Return the [X, Y] coordinate for the center point of the cell that contains the specified text.  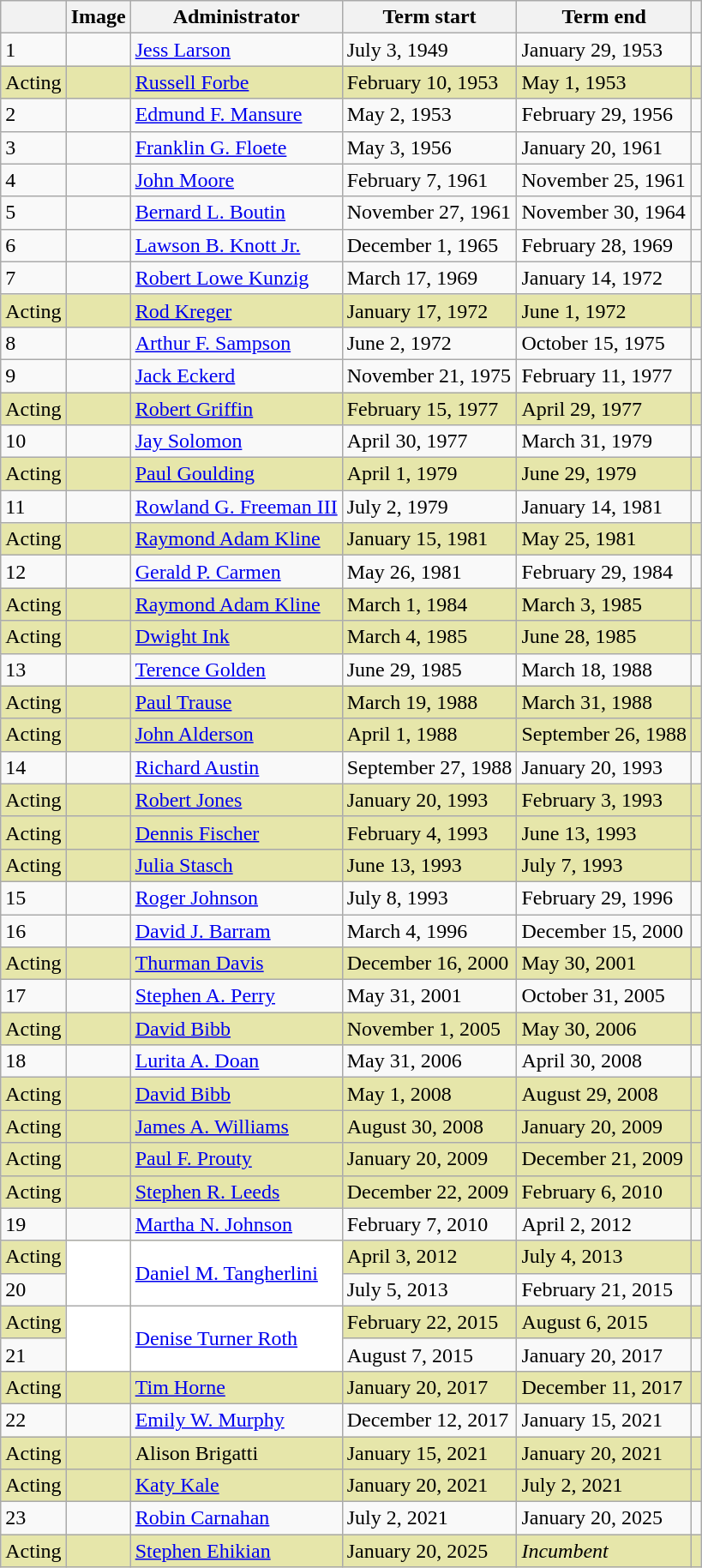
April 3, 2012 [429, 1257]
Julia Stasch [237, 865]
July 8, 1993 [429, 898]
Lawson B. Knott Jr. [237, 245]
January 29, 1953 [604, 50]
Paul Goulding [237, 474]
Robin Carnahan [237, 1518]
9 [33, 375]
18 [33, 1061]
7 [33, 278]
May 30, 2001 [604, 964]
Robert Lowe Kunzig [237, 278]
11 [33, 507]
March 18, 1988 [604, 670]
February 21, 2015 [604, 1289]
July 2, 1979 [429, 507]
5 [33, 213]
May 26, 1981 [429, 572]
2 [33, 115]
April 2, 2012 [604, 1224]
September 26, 1988 [604, 735]
May 1, 1953 [604, 82]
Jess Larson [237, 50]
October 31, 2005 [604, 996]
16 [33, 930]
October 15, 1975 [604, 343]
Tim Horne [237, 1387]
June 29, 1985 [429, 670]
November 25, 1961 [604, 180]
March 1, 1984 [429, 604]
February 15, 1977 [429, 409]
15 [33, 898]
November 30, 1964 [604, 213]
February 22, 2015 [429, 1322]
December 22, 2009 [429, 1192]
April 30, 1977 [429, 442]
February 4, 1993 [429, 832]
Terence Golden [237, 670]
March 3, 1985 [604, 604]
June 1, 1972 [604, 310]
4 [33, 180]
Russell Forbe [237, 82]
19 [33, 1224]
March 31, 1979 [604, 442]
April 1, 1979 [429, 474]
December 16, 2000 [429, 964]
Emily W. Murphy [237, 1420]
Paul Trause [237, 702]
13 [33, 670]
3 [33, 147]
February 11, 1977 [604, 375]
Robert Jones [237, 800]
14 [33, 767]
Alison Brigatti [237, 1453]
March 19, 1988 [429, 702]
July 7, 1993 [604, 865]
January 20, 1961 [604, 147]
Term start [429, 17]
December 12, 2017 [429, 1420]
May 2, 1953 [429, 115]
Jay Solomon [237, 442]
May 31, 2006 [429, 1061]
November 27, 1961 [429, 213]
Stephen Ehikian [237, 1551]
June 29, 1979 [604, 474]
February 7, 2010 [429, 1224]
Term end [604, 17]
December 1, 1965 [429, 245]
February 3, 1993 [604, 800]
James A. Williams [237, 1126]
April 1, 1988 [429, 735]
22 [33, 1420]
Jack Eckerd [237, 375]
November 1, 2005 [429, 1029]
Roger Johnson [237, 898]
April 30, 2008 [604, 1061]
Paul F. Prouty [237, 1159]
December 21, 2009 [604, 1159]
Dwight Ink [237, 637]
July 5, 2013 [429, 1289]
August 29, 2008 [604, 1094]
July 4, 2013 [604, 1257]
Lurita A. Doan [237, 1061]
May 3, 1956 [429, 147]
6 [33, 245]
Rowland G. Freeman III [237, 507]
January 14, 1972 [604, 278]
John Moore [237, 180]
February 6, 2010 [604, 1192]
February 29, 1996 [604, 898]
Administrator [237, 17]
Thurman Davis [237, 964]
20 [33, 1289]
January 15, 1981 [429, 539]
David J. Barram [237, 930]
Gerald P. Carmen [237, 572]
Martha N. Johnson [237, 1224]
10 [33, 442]
February 29, 1984 [604, 572]
August 30, 2008 [429, 1126]
12 [33, 572]
August 6, 2015 [604, 1322]
May 31, 2001 [429, 996]
January 14, 1981 [604, 507]
John Alderson [237, 735]
Denise Turner Roth [237, 1338]
Franklin G. Floete [237, 147]
November 21, 1975 [429, 375]
Arthur F. Sampson [237, 343]
Stephen A. Perry [237, 996]
February 28, 1969 [604, 245]
Katy Kale [237, 1486]
Robert Griffin [237, 409]
Stephen R. Leeds [237, 1192]
February 7, 1961 [429, 180]
February 29, 1956 [604, 115]
21 [33, 1355]
March 4, 1985 [429, 637]
September 27, 1988 [429, 767]
Bernard L. Boutin [237, 213]
June 28, 1985 [604, 637]
June 2, 1972 [429, 343]
August 7, 2015 [429, 1355]
May 1, 2008 [429, 1094]
March 31, 1988 [604, 702]
March 4, 1996 [429, 930]
January 17, 1972 [429, 310]
Image [98, 17]
1 [33, 50]
December 11, 2017 [604, 1387]
Daniel M. Tangherlini [237, 1273]
July 3, 1949 [429, 50]
February 10, 1953 [429, 82]
23 [33, 1518]
17 [33, 996]
May 25, 1981 [604, 539]
April 29, 1977 [604, 409]
Incumbent [604, 1551]
Rod Kreger [237, 310]
Richard Austin [237, 767]
Edmund F. Mansure [237, 115]
Dennis Fischer [237, 832]
March 17, 1969 [429, 278]
May 30, 2006 [604, 1029]
December 15, 2000 [604, 930]
8 [33, 343]
